Scan for the cell matching the given text and deliver its [x, y] coordinate at center. 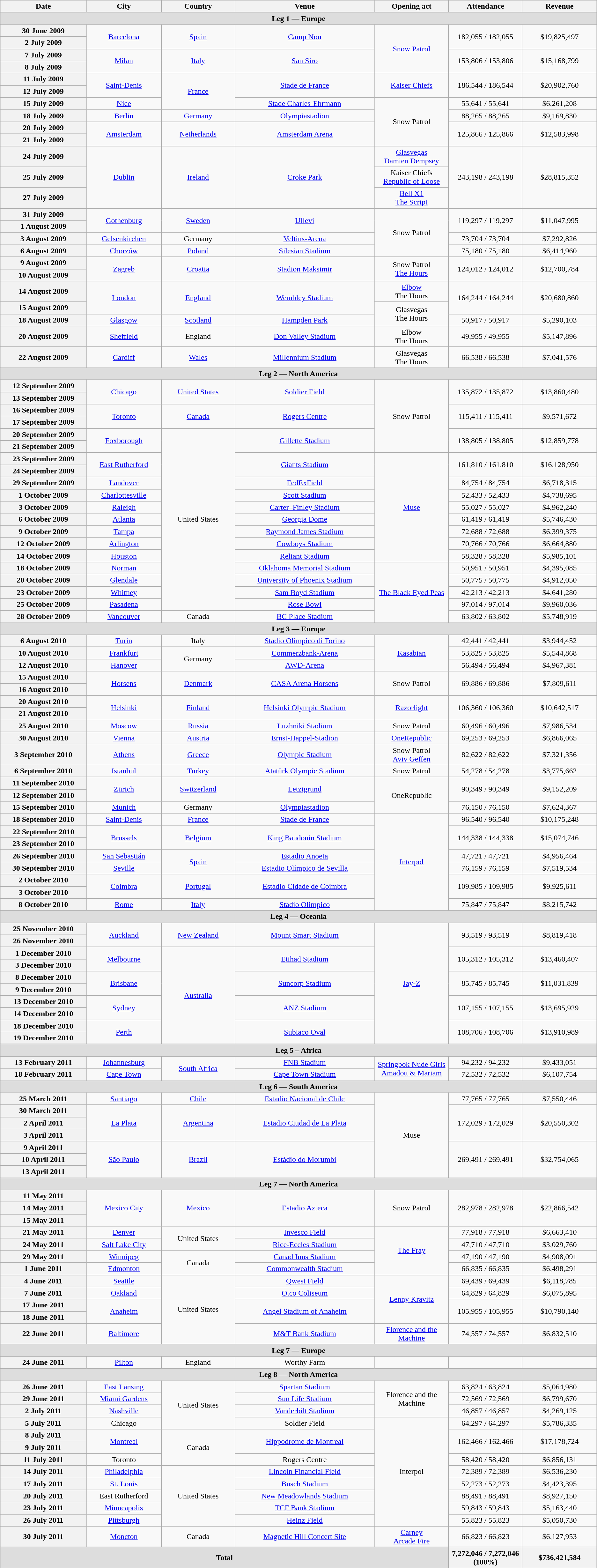
Canad Inns Stadium [305, 1257]
31 July 2009 [43, 214]
64,297 / 64,297 [485, 1423]
9 October 2009 [43, 531]
Landover [124, 483]
Poland [198, 251]
49,955 / 49,955 [485, 336]
105,955 / 105,955 [485, 1311]
Hampden Park [305, 320]
$5,050,730 [559, 1520]
58,328 / 58,328 [485, 556]
Total [225, 1557]
Turin [124, 641]
Milan [124, 61]
115,411 / 115,411 [485, 416]
25 November 2010 [43, 929]
Atlanta [124, 519]
153,806 / 153,806 [485, 61]
$6,718,315 [559, 483]
50,951 / 50,951 [485, 568]
$3,944,452 [559, 641]
Springbok Nude GirlsAmadou & Mariam [411, 1068]
18 August 2009 [43, 320]
Opening act [411, 6]
St. Louis [124, 1484]
Atatürk Olympic Stadium [305, 771]
Croke Park [305, 177]
Denver [124, 1232]
Leg 2 — North America [298, 374]
3 April 2011 [43, 1135]
Winnipeg [124, 1257]
$3,775,662 [559, 771]
Athens [124, 754]
$5,786,335 [559, 1423]
Commonwealth Stadium [305, 1269]
Reliant Stadium [305, 556]
Stadio Olimpico di Torino [305, 641]
$4,908,091 [559, 1257]
6 October 2009 [43, 519]
6 August 2009 [43, 251]
18 December 2010 [43, 1026]
60,496 / 60,496 [485, 726]
Argentina [198, 1123]
9 August 2009 [43, 263]
$5,064,980 [559, 1387]
$28,815,352 [559, 177]
Gothenburg [124, 220]
21 September 2009 [43, 447]
69,439 / 69,439 [485, 1281]
Amsterdam Arena [305, 134]
2 July 2011 [43, 1411]
Snow PatrolAviv Geffen [411, 754]
$5,985,101 [559, 556]
$7,519,534 [559, 868]
66,835 / 66,835 [485, 1269]
11 July 2009 [43, 79]
74,557 / 74,557 [485, 1334]
14 May 2011 [43, 1208]
72,532 / 72,532 [485, 1074]
$32,754,065 [559, 1159]
15 August 2010 [43, 677]
Luzhniki Stadium [305, 726]
Edmonton [124, 1269]
22 September 2010 [43, 832]
Etihad Stadium [305, 959]
Georgia Dome [305, 519]
13 April 2011 [43, 1171]
108,706 / 108,706 [485, 1032]
$15,168,799 [559, 61]
Tampa [124, 531]
82,622 / 82,622 [485, 754]
144,338 / 144,338 [485, 838]
61,419 / 61,419 [485, 519]
12 September 2010 [43, 795]
56,494 / 56,494 [485, 665]
24 May 2011 [43, 1245]
Zagreb [124, 269]
3 August 2009 [43, 239]
Scotland [198, 320]
$20,550,302 [559, 1123]
Nashville [124, 1411]
Moscow [124, 726]
138,805 / 138,805 [485, 441]
South Africa [198, 1068]
$9,925,611 [559, 886]
Subiaco Oval [305, 1032]
Letzigrund [305, 789]
10 August 2010 [43, 653]
7 July 2009 [43, 55]
8 July 2009 [43, 67]
Rice-Eccles Stadium [305, 1245]
63,802 / 63,802 [485, 617]
Sweden [198, 220]
Silesian Stadium [305, 251]
Charlottesville [124, 495]
76,159 / 76,159 [485, 868]
164,244 / 164,244 [485, 297]
Busch Stadium [305, 1484]
Estadio Azteca [305, 1208]
18 July 2009 [43, 115]
Dublin [124, 177]
Pilton [124, 1362]
Estadio Anoeta [305, 856]
$7,041,576 [559, 357]
East Lansing [124, 1387]
$5,163,440 [559, 1508]
$9,152,209 [559, 789]
Giants Stadium [305, 465]
Camp Nou [305, 37]
New Zealand [198, 935]
13 February 2011 [43, 1062]
Brisbane [124, 983]
15 July 2009 [43, 103]
$7,986,534 [559, 726]
Stadio Olimpico [305, 904]
Stadion Maksimir [305, 269]
23 October 2009 [43, 592]
42,213 / 42,213 [485, 592]
8 December 2010 [43, 977]
Denmark [198, 683]
161,810 / 161,810 [485, 465]
Leg 5 – Africa [298, 1050]
Auckland [124, 935]
The Black Eyed Peas [411, 592]
M&T Bank Stadium [305, 1334]
Estadio Ciudad de La Plata [305, 1123]
Cardiff [124, 357]
Australia [198, 995]
Commerzbank-Arena [305, 653]
$9,433,051 [559, 1062]
7 June 2011 [43, 1293]
Salt Lake City [124, 1245]
29 May 2011 [43, 1257]
Mexico City [124, 1208]
Veltins-Arena [305, 239]
3 December 2010 [43, 965]
10 April 2011 [43, 1159]
20 July 2011 [43, 1496]
24 September 2009 [43, 471]
Montreal [124, 1441]
55,027 / 55,027 [485, 507]
$10,642,517 [559, 708]
$6,261,208 [559, 103]
$13,695,929 [559, 1008]
Norman [124, 568]
53,825 / 53,825 [485, 653]
$19,825,497 [559, 37]
72,688 / 72,688 [485, 531]
Leg 1 — Europe [298, 19]
24 July 2009 [43, 156]
Wembley Stadium [305, 297]
CarneyArcade Fire [411, 1536]
$4,967,381 [559, 665]
$5,748,919 [559, 617]
Brussels [124, 838]
Sun Life Stadium [305, 1399]
50,917 / 50,917 [485, 320]
$6,832,510 [559, 1334]
Leg 3 — Europe [298, 629]
$6,664,880 [559, 544]
269,491 / 269,491 [485, 1159]
3 September 2010 [43, 754]
Moncton [124, 1536]
Lenny Kravitz [411, 1299]
66,823 / 66,823 [485, 1536]
12 August 2010 [43, 665]
30 March 2011 [43, 1111]
Pittsburgh [124, 1520]
72,389 / 72,389 [485, 1472]
$8,927,150 [559, 1496]
9 December 2010 [43, 989]
22 August 2009 [43, 357]
15 May 2011 [43, 1220]
42,441 / 42,441 [485, 641]
Wales [198, 357]
12 October 2009 [43, 544]
Kaiser ChiefsRepublic of Loose [411, 177]
$13,860,480 [559, 392]
26 September 2010 [43, 856]
Minneapolis [124, 1508]
$11,047,995 [559, 220]
28 October 2009 [43, 617]
13 September 2009 [43, 398]
$10,790,140 [559, 1311]
15 September 2010 [43, 807]
3 October 2010 [43, 892]
75,180 / 75,180 [485, 251]
16 September 2009 [43, 410]
Vanderbilt Stadium [305, 1411]
20 August 2009 [43, 336]
Ireland [198, 177]
Whitney [124, 592]
29 June 2011 [43, 1399]
7,272,046 / 7,272,046 (100%) [485, 1557]
$4,956,464 [559, 856]
Leg 8 — North America [298, 1374]
Sheffield [124, 336]
$7,550,446 [559, 1099]
$4,738,695 [559, 495]
21 May 2011 [43, 1232]
$6,075,895 [559, 1293]
Seattle [124, 1281]
93,519 / 93,519 [485, 935]
96,540 / 96,540 [485, 820]
29 September 2009 [43, 483]
30 June 2009 [43, 31]
$8,819,418 [559, 935]
26 November 2010 [43, 941]
Estádio do Morumbi [305, 1159]
90,349 / 90,349 [485, 789]
GlasvegasDamien Dempsey [411, 156]
2 April 2011 [43, 1123]
$5,147,896 [559, 336]
O.co Coliseum [305, 1293]
12 September 2009 [43, 386]
47,710 / 47,710 [485, 1245]
Greece [198, 754]
Venue [305, 6]
14 October 2009 [43, 556]
Gelsenkirchen [124, 239]
25 October 2009 [43, 605]
125,866 / 125,866 [485, 134]
27 July 2009 [43, 198]
124,012 / 124,012 [485, 269]
FNB Stadium [305, 1062]
23 September 2010 [43, 844]
$4,962,240 [559, 507]
Worthy Farm [305, 1362]
16 August 2010 [43, 689]
$4,641,280 [559, 592]
30 July 2011 [43, 1536]
$9,169,830 [559, 115]
Foxborough [124, 441]
54,278 / 54,278 [485, 771]
Estadio Olímpico de Sevilla [305, 868]
24 June 2011 [43, 1362]
Olympic Stadium [305, 754]
58,420 / 58,420 [485, 1460]
9 April 2011 [43, 1147]
Leg 4 — Oceania [298, 917]
18 October 2009 [43, 568]
Revenue [559, 6]
Perth [124, 1032]
La Plata [124, 1123]
70,766 / 70,766 [485, 544]
18 June 2011 [43, 1317]
20 September 2009 [43, 435]
9 July 2011 [43, 1447]
Munich [124, 807]
20 August 2010 [43, 702]
Johannesburg [124, 1062]
$15,074,746 [559, 838]
Pasadena [124, 605]
72,569 / 72,569 [485, 1399]
Russia [198, 726]
172,029 / 172,029 [485, 1123]
$4,423,395 [559, 1484]
$20,680,860 [559, 297]
Zürich [124, 789]
12 July 2009 [43, 91]
Philadelphia [124, 1472]
Estadio Nacional de Chile [305, 1099]
1 December 2010 [43, 953]
Frankfurt [124, 653]
FedExField [305, 483]
21 August 2010 [43, 714]
Melbourne [124, 959]
$6,866,065 [559, 738]
$22,866,542 [559, 1208]
TCF Bank Stadium [305, 1508]
Austria [198, 738]
$6,127,953 [559, 1536]
Leg 7 — Europe [298, 1350]
Kasabian [411, 653]
18 September 2010 [43, 820]
$12,859,778 [559, 441]
$13,910,989 [559, 1032]
Barcelona [124, 37]
20 July 2009 [43, 128]
Croatia [198, 269]
$6,399,375 [559, 531]
Oklahoma Memorial Stadium [305, 568]
Carter–Finley Stadium [305, 507]
Horsens [124, 683]
Switzerland [198, 789]
4 June 2011 [43, 1281]
Don Valley Stadium [305, 336]
63,824 / 63,824 [485, 1387]
Vancouver [124, 617]
$11,031,839 [559, 983]
Finland [198, 708]
Invesco Field [305, 1232]
88,265 / 88,265 [485, 115]
Arlington [124, 544]
$4,912,050 [559, 580]
$9,571,672 [559, 416]
$4,395,085 [559, 568]
Attendance [485, 6]
30 August 2010 [43, 738]
Cowboys Stadium [305, 544]
23 September 2009 [43, 459]
Brazil [198, 1159]
Jay-Z [411, 983]
6 August 2010 [43, 641]
Hanover [124, 665]
University of Phoenix Stadium [305, 580]
$7,809,611 [559, 683]
14 August 2009 [43, 292]
ANZ Stadium [305, 1008]
$736,421,584 [559, 1557]
Sydney [124, 1008]
Amsterdam [124, 134]
3 October 2009 [43, 507]
Spartan Stadium [305, 1387]
77,918 / 77,918 [485, 1232]
47,721 / 47,721 [485, 856]
73,704 / 73,704 [485, 239]
76,150 / 76,150 [485, 807]
Vienna [124, 738]
282,978 / 282,978 [485, 1208]
30 September 2010 [43, 868]
182,055 / 182,055 [485, 37]
15 August 2009 [43, 308]
19 December 2010 [43, 1038]
22 June 2011 [43, 1334]
Country [198, 6]
$5,746,430 [559, 519]
São Paulo [124, 1159]
10 August 2009 [43, 275]
$7,321,356 [559, 754]
25 July 2009 [43, 177]
6 September 2010 [43, 771]
$16,128,950 [559, 465]
Netherlands [198, 134]
$8,215,742 [559, 904]
Leg 6 — South America [298, 1087]
5 July 2011 [43, 1423]
64,829 / 64,829 [485, 1293]
Helsinki Olympic Stadium [305, 708]
Nice [124, 103]
San Sebastián [124, 856]
97,014 / 97,014 [485, 605]
106,360 / 106,360 [485, 708]
11 July 2011 [43, 1460]
$10,175,248 [559, 820]
52,273 / 52,273 [485, 1484]
Razorlight [411, 708]
The Fray [411, 1251]
$7,292,826 [559, 239]
$5,544,868 [559, 653]
New Meadowlands Stadium [305, 1496]
17 September 2009 [43, 422]
Chile [198, 1099]
11 September 2010 [43, 783]
Heinz Field [305, 1520]
$4,269,125 [559, 1411]
8 July 2011 [43, 1435]
26 June 2011 [43, 1387]
Suncorp Stadium [305, 983]
Seville [124, 868]
20 October 2009 [43, 580]
$5,290,103 [559, 320]
Helsinki [124, 708]
75,847 / 75,847 [485, 904]
$6,498,291 [559, 1269]
Mount Smart Stadium [305, 935]
Angel Stadium of Anaheim [305, 1311]
Date [43, 6]
46,857 / 46,857 [485, 1411]
Turkey [198, 771]
Baltimore [124, 1334]
Ullevi [305, 220]
25 March 2011 [43, 1099]
2 July 2009 [43, 43]
14 July 2011 [43, 1472]
Ernst-Happel-Stadion [305, 738]
Qwest Field [305, 1281]
243,198 / 243,198 [485, 177]
Kaiser Chiefs [411, 85]
Rose Bowl [305, 605]
55,823 / 55,823 [485, 1520]
69,886 / 69,886 [485, 683]
59,843 / 59,843 [485, 1508]
San Siro [305, 61]
Oakland [124, 1293]
85,745 / 85,745 [485, 983]
135,872 / 135,872 [485, 392]
$20,902,760 [559, 85]
119,297 / 119,297 [485, 220]
Anaheim [124, 1311]
Glasgow [124, 320]
$17,178,724 [559, 1441]
AWD-Arena [305, 665]
2 October 2010 [43, 880]
BC Place Stadium [305, 617]
Bell X1The Script [411, 198]
Snow PatrolThe Hours [411, 269]
Rome [124, 904]
$6,107,754 [559, 1074]
52,433 / 52,433 [485, 495]
$13,460,407 [559, 959]
Glendale [124, 580]
8 October 2010 [43, 904]
21 July 2009 [43, 140]
$7,624,367 [559, 807]
18 February 2011 [43, 1074]
Cape Town Stadium [305, 1074]
69,253 / 69,253 [485, 738]
$9,960,036 [559, 605]
Scott Stadium [305, 495]
26 July 2011 [43, 1520]
Miami Gardens [124, 1399]
107,155 / 107,155 [485, 1008]
186,544 / 186,544 [485, 85]
Houston [124, 556]
1 June 2011 [43, 1269]
1 October 2009 [43, 495]
77,765 / 77,765 [485, 1099]
1 August 2009 [43, 227]
162,466 / 162,466 [485, 1441]
Millennium Stadium [305, 357]
25 August 2010 [43, 726]
Leg 7 — North America [298, 1184]
105,312 / 105,312 [485, 959]
$12,583,998 [559, 134]
$12,700,784 [559, 269]
88,491 / 88,491 [485, 1496]
Chorzów [124, 251]
Mexico [198, 1208]
King Baudouin Stadium [305, 838]
Cape Town [124, 1074]
17 July 2011 [43, 1484]
94,232 / 94,232 [485, 1062]
50,775 / 50,775 [485, 580]
17 June 2011 [43, 1305]
$6,663,410 [559, 1232]
$6,856,131 [559, 1460]
$6,536,230 [559, 1472]
Berlin [124, 115]
CASA Arena Horsens [305, 683]
Raleigh [124, 507]
109,985 / 109,985 [485, 886]
55,641 / 55,641 [485, 103]
Magnetic Hill Concert Site [305, 1536]
66,538 / 66,538 [485, 357]
City [124, 6]
Santiago [124, 1099]
23 July 2011 [43, 1508]
Sam Boyd Stadium [305, 592]
Coimbra [124, 886]
Portugal [198, 886]
$6,414,960 [559, 251]
Istanbul [124, 771]
14 December 2010 [43, 1014]
13 December 2010 [43, 1002]
London [124, 297]
Raymond James Stadium [305, 531]
Lincoln Financial Field [305, 1472]
Hippodrome de Montreal [305, 1441]
Belgium [198, 838]
Estádio Cidade de Coimbra [305, 886]
$6,799,670 [559, 1399]
Gillette Stadium [305, 441]
$3,029,760 [559, 1245]
Stade Charles-Ehrmann [305, 103]
$6,118,785 [559, 1281]
84,754 / 84,754 [485, 483]
11 May 2011 [43, 1196]
47,190 / 47,190 [485, 1257]
